For the text-containing cell, return its midpoint in (x, y) coordinate format. 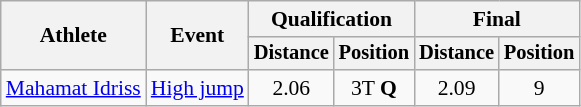
Qualification (332, 19)
Mahamat Idriss (74, 88)
Final (496, 19)
Event (198, 36)
Athlete (74, 36)
2.06 (292, 88)
High jump (198, 88)
2.09 (456, 88)
9 (539, 88)
3T Q (374, 88)
